Find where the given text appears and provide that cell's center as [X, Y] coordinate. 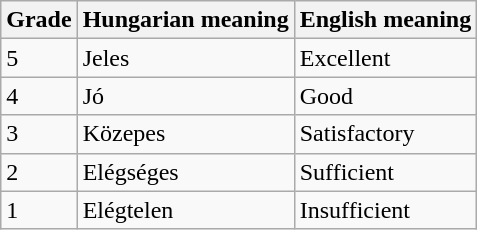
Excellent [385, 58]
Good [385, 96]
1 [39, 210]
Közepes [186, 134]
Elégtelen [186, 210]
4 [39, 96]
Sufficient [385, 172]
3 [39, 134]
Insufficient [385, 210]
Jeles [186, 58]
2 [39, 172]
Grade [39, 20]
Satisfactory [385, 134]
5 [39, 58]
Elégséges [186, 172]
Hungarian meaning [186, 20]
Jó [186, 96]
English meaning [385, 20]
